Identify which cell holds the provided text, then report its [X, Y] central coordinate. 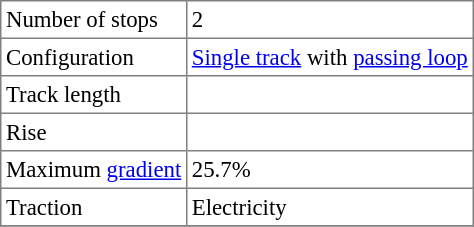
Rise [94, 132]
2 [330, 20]
Configuration [94, 57]
25.7% [330, 170]
Traction [94, 207]
Single track with passing loop [330, 57]
Maximum gradient [94, 170]
Number of stops [94, 20]
Electricity [330, 207]
Track length [94, 95]
